Capture the cell that displays the provided text and extract its [X, Y] central coordinate. 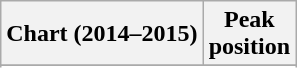
Chart (2014–2015) [102, 34]
Peakposition [249, 34]
